Search for the cell housing the specified text and yield its (X, Y) center coordinate. 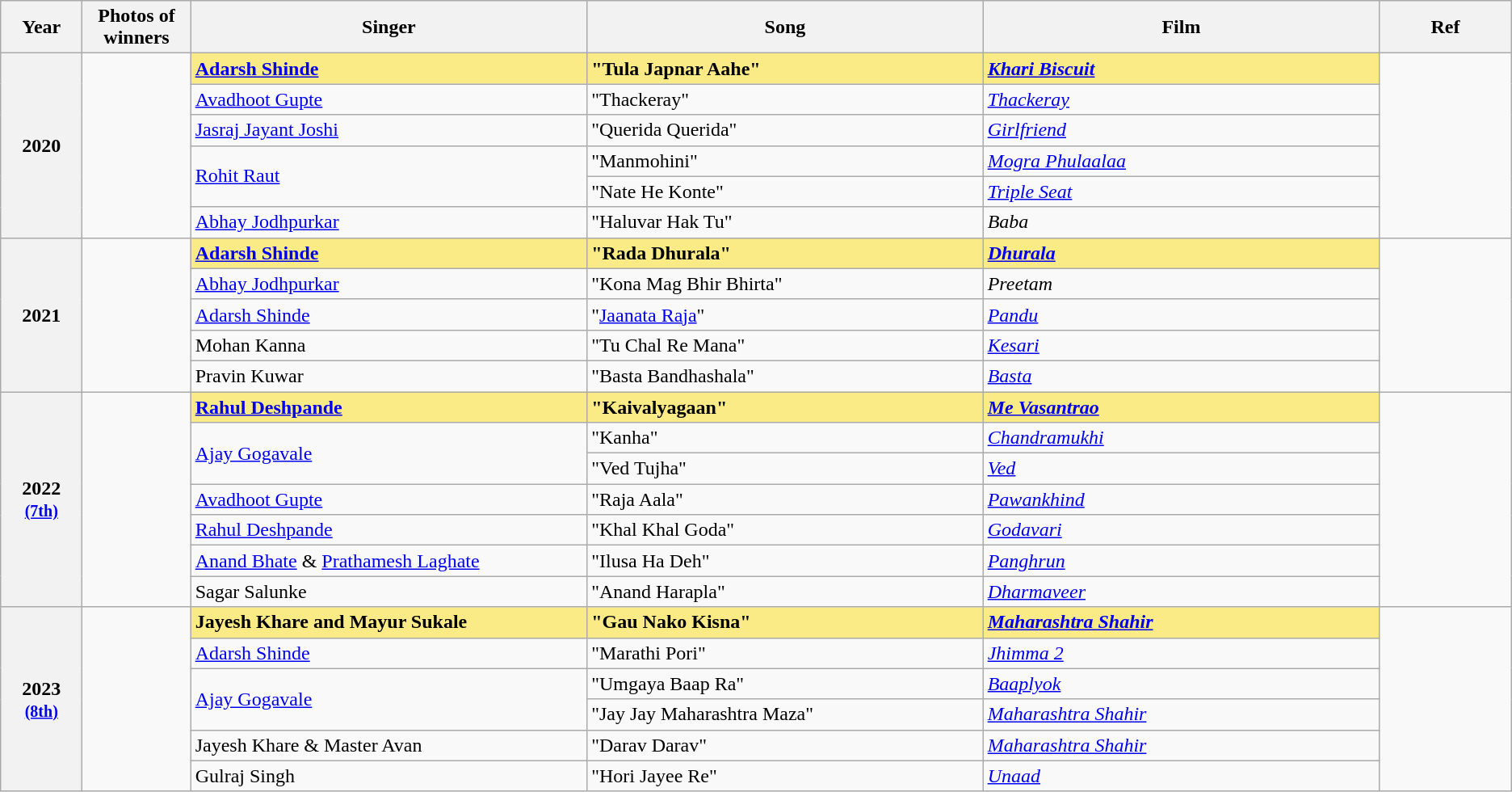
"Basta Bandhashala" (785, 376)
Gulraj Singh (388, 776)
"Gau Nako Kisna" (785, 622)
"Darav Darav" (785, 745)
"Raja Aala" (785, 499)
2021 (42, 314)
"Marathi Pori" (785, 653)
Jayesh Khare and Mayur Sukale (388, 622)
"Jay Jay Maharashtra Maza" (785, 714)
Panghrun (1181, 561)
"Jaanata Raja" (785, 314)
Godavari (1181, 530)
Basta (1181, 376)
"Ved Tujha" (785, 469)
Sagar Salunke (388, 592)
Chandramukhi (1181, 438)
"Manmohini" (785, 161)
Girlfriend (1181, 130)
Song (785, 27)
"Tula Japnar Aahe" (785, 69)
2020 (42, 145)
"Tu Chal Re Mana" (785, 345)
"Hori Jayee Re" (785, 776)
"Rada Dhurala" (785, 253)
"Querida Querida" (785, 130)
"Kona Mag Bhir Bhirta" (785, 284)
Jayesh Khare & Master Avan (388, 745)
2023 (8th) (42, 699)
Khari Biscuit (1181, 69)
Jhimma 2 (1181, 653)
Singer (388, 27)
Jasraj Jayant Joshi (388, 130)
"Umgaya Baap Ra" (785, 684)
Photos of winners (136, 27)
Baaplyok (1181, 684)
Rohit Raut (388, 176)
Year (42, 27)
Thackeray (1181, 99)
Unaad (1181, 776)
Dhurala (1181, 253)
Preetam (1181, 284)
"Nate He Konte" (785, 192)
"Ilusa Ha Deh" (785, 561)
Film (1181, 27)
"Kaivalyagaan" (785, 407)
Ref (1446, 27)
Kesari (1181, 345)
Ved (1181, 469)
"Anand Harapla" (785, 592)
Mogra Phulaalaa (1181, 161)
2022 (7th) (42, 499)
"Kanha" (785, 438)
Anand Bhate & Prathamesh Laghate (388, 561)
Baba (1181, 222)
Pandu (1181, 314)
"Thackeray" (785, 99)
Pawankhind (1181, 499)
Triple Seat (1181, 192)
"Haluvar Hak Tu" (785, 222)
Mohan Kanna (388, 345)
Me Vasantrao (1181, 407)
Pravin Kuwar (388, 376)
Dharmaveer (1181, 592)
"Khal Khal Goda" (785, 530)
